Return the [X, Y] coordinate for the center point of the cell that contains the specified text.  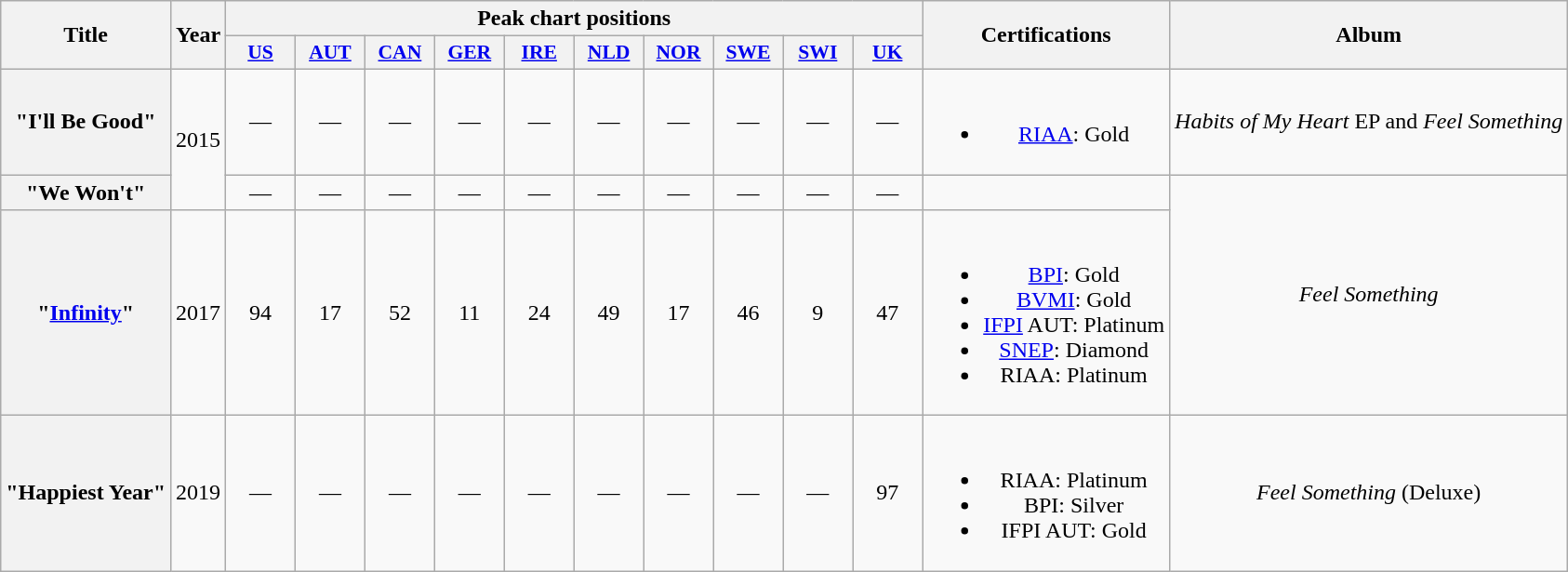
24 [539, 313]
97 [887, 493]
Album [1369, 35]
Feel Something (Deluxe) [1369, 493]
11 [469, 313]
94 [260, 313]
GER [469, 53]
Feel Something [1369, 296]
Peak chart positions [575, 19]
"Infinity" [86, 313]
BPI: GoldBVMI: GoldIFPI AUT: PlatinumSNEP: DiamondRIAA: Platinum [1046, 313]
9 [818, 313]
2015 [199, 140]
IRE [539, 53]
SWI [818, 53]
Title [86, 35]
NOR [679, 53]
AUT [331, 53]
2019 [199, 493]
RIAA: PlatinumBPI: SilverIFPI AUT: Gold [1046, 493]
47 [887, 313]
"We Won't" [86, 193]
49 [608, 313]
UK [887, 53]
CAN [400, 53]
SWE [748, 53]
Certifications [1046, 35]
2017 [199, 313]
RIAA: Gold [1046, 121]
US [260, 53]
46 [748, 313]
Habits of My Heart EP and Feel Something [1369, 121]
Year [199, 35]
"Happiest Year" [86, 493]
"I'll Be Good" [86, 121]
NLD [608, 53]
52 [400, 313]
